Return [X, Y] of the center of cell containing provided text 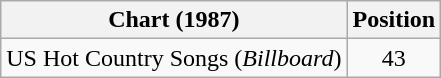
Chart (1987) [174, 20]
Position [394, 20]
43 [394, 58]
US Hot Country Songs (Billboard) [174, 58]
